Output the (x, y) coordinate of the center of the cell containing the given text.  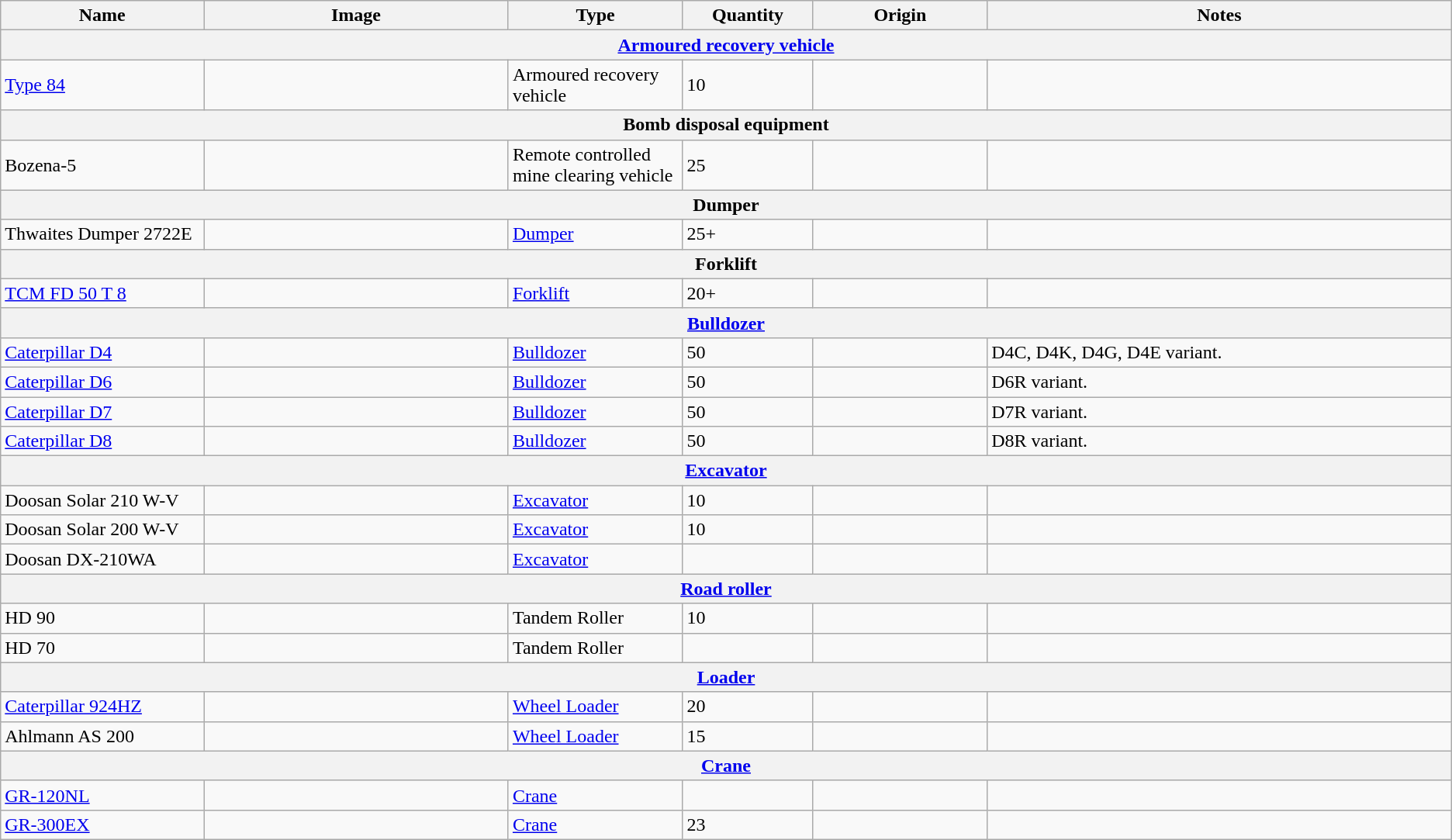
Doosan Solar 200 W-V (102, 530)
Doosan DX-210WA (102, 559)
HD 90 (102, 618)
15 (748, 736)
20 (748, 707)
Remote controlled mine clearing vehicle (595, 164)
HD 70 (102, 648)
Type 84 (102, 85)
GR-300EX (102, 824)
Caterpillar D7 (102, 412)
Image (357, 16)
Caterpillar D4 (102, 352)
Type (595, 16)
Road roller (726, 589)
D7R variant. (1219, 412)
Caterpillar D6 (102, 382)
D6R variant. (1219, 382)
Caterpillar D8 (102, 441)
Loader (726, 677)
Bomb disposal equipment (726, 125)
Origin (900, 16)
Thwaites Dumper 2722E (102, 234)
D8R variant. (1219, 441)
Quantity (748, 16)
Name (102, 16)
Bozena-5 (102, 164)
Caterpillar 924HZ (102, 707)
GR-120NL (102, 795)
Notes (1219, 16)
Doosan Solar 210 W-V (102, 500)
25+ (748, 234)
23 (748, 824)
20+ (748, 293)
TCM FD 50 T 8 (102, 293)
D4C, D4K, D4G, D4E variant. (1219, 352)
Ahlmann AS 200 (102, 736)
25 (748, 164)
